Extract the (x, y) coordinate from the center of the cell holding the provided text.  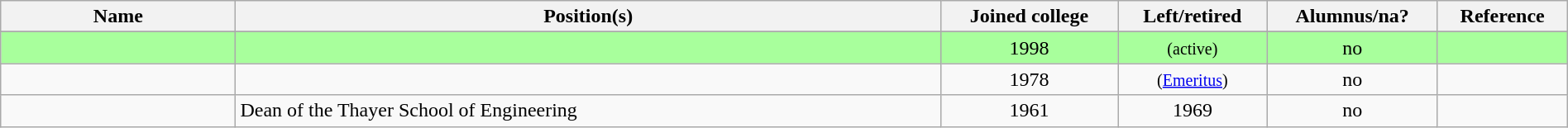
1961 (1029, 111)
1998 (1029, 48)
1978 (1029, 79)
Reference (1502, 17)
Position(s) (589, 17)
1969 (1193, 111)
(Emeritus) (1193, 79)
Joined college (1029, 17)
Alumnus/na? (1352, 17)
Name (118, 17)
Left/retired (1193, 17)
(active) (1193, 48)
Dean of the Thayer School of Engineering (589, 111)
